Scan for the cell matching the given text and deliver its (X, Y) coordinate at center. 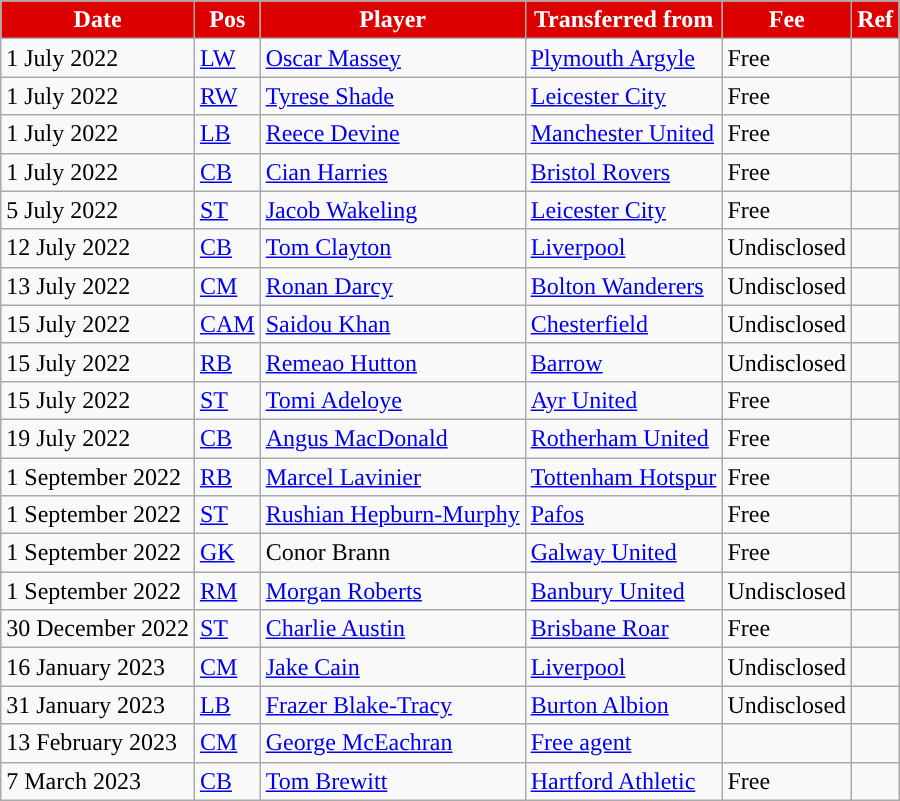
Tomi Adeloye (392, 400)
Hartford Athletic (624, 781)
George McEachran (392, 743)
Banbury United (624, 591)
Burton Albion (624, 705)
Charlie Austin (392, 629)
Pos (227, 20)
Morgan Roberts (392, 591)
Date (98, 20)
Tom Clayton (392, 248)
LW (227, 58)
RM (227, 591)
CAM (227, 324)
Conor Brann (392, 553)
Bolton Wanderers (624, 286)
Chesterfield (624, 324)
Oscar Massey (392, 58)
Marcel Lavinier (392, 477)
Player (392, 20)
13 February 2023 (98, 743)
Manchester United (624, 134)
Tyrese Shade (392, 96)
19 July 2022 (98, 438)
Saidou Khan (392, 324)
Cian Harries (392, 172)
Tottenham Hotspur (624, 477)
Transferred from (624, 20)
Rotherham United (624, 438)
Free agent (624, 743)
Reece Devine (392, 134)
Frazer Blake-Tracy (392, 705)
Galway United (624, 553)
Rushian Hepburn-Murphy (392, 515)
12 July 2022 (98, 248)
Ref (876, 20)
Ayr United (624, 400)
RW (227, 96)
Remeao Hutton (392, 362)
Tom Brewitt (392, 781)
7 March 2023 (98, 781)
31 January 2023 (98, 705)
Angus MacDonald (392, 438)
Brisbane Roar (624, 629)
16 January 2023 (98, 667)
13 July 2022 (98, 286)
Jacob Wakeling (392, 210)
Bristol Rovers (624, 172)
Fee (787, 20)
Plymouth Argyle (624, 58)
30 December 2022 (98, 629)
Pafos (624, 515)
Barrow (624, 362)
5 July 2022 (98, 210)
GK (227, 553)
Ronan Darcy (392, 286)
Jake Cain (392, 667)
